From the cell containing the given text, extract its center point as (X, Y) coordinate. 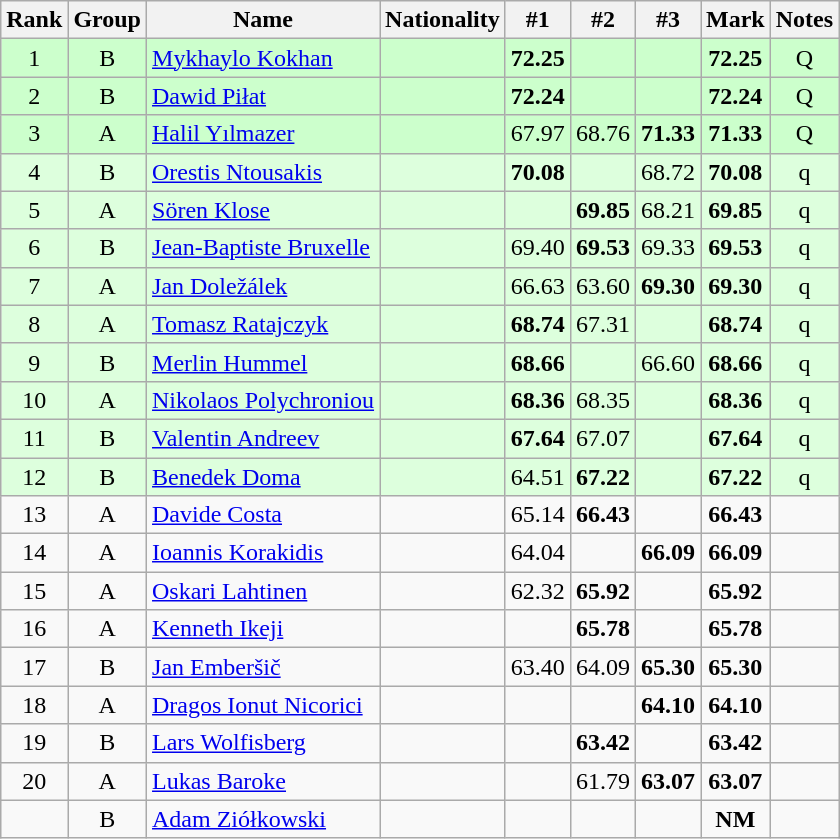
67.07 (602, 438)
Rank (34, 20)
15 (34, 591)
1 (34, 58)
68.72 (668, 172)
9 (34, 362)
Adam Ziółkowski (264, 819)
6 (34, 248)
Nationality (443, 20)
62.32 (538, 591)
Mykhaylo Kokhan (264, 58)
66.63 (538, 286)
Davide Costa (264, 515)
63.40 (538, 667)
Merlin Hummel (264, 362)
13 (34, 515)
65.14 (538, 515)
Tomasz Ratajczyk (264, 324)
64.09 (602, 667)
Ioannis Korakidis (264, 553)
12 (34, 477)
Mark (735, 20)
5 (34, 210)
69.33 (668, 248)
17 (34, 667)
11 (34, 438)
10 (34, 400)
2 (34, 96)
Valentin Andreev (264, 438)
Lukas Baroke (264, 781)
4 (34, 172)
Kenneth Ikeji (264, 629)
Benedek Doma (264, 477)
16 (34, 629)
Group (108, 20)
18 (34, 705)
64.04 (538, 553)
69.40 (538, 248)
67.31 (602, 324)
Jan Emberšič (264, 667)
Notes (804, 20)
#1 (538, 20)
Nikolaos Polychroniou (264, 400)
Sören Klose (264, 210)
7 (34, 286)
#2 (602, 20)
#3 (668, 20)
20 (34, 781)
64.51 (538, 477)
68.76 (602, 134)
68.21 (668, 210)
61.79 (602, 781)
Orestis Ntousakis (264, 172)
66.60 (668, 362)
68.35 (602, 400)
Dawid Piłat (264, 96)
63.60 (602, 286)
NM (735, 819)
14 (34, 553)
Halil Yılmazer (264, 134)
Lars Wolfisberg (264, 743)
Jan Doležálek (264, 286)
Jean-Baptiste Bruxelle (264, 248)
19 (34, 743)
Oskari Lahtinen (264, 591)
8 (34, 324)
Dragos Ionut Nicorici (264, 705)
67.97 (538, 134)
Name (264, 20)
3 (34, 134)
